Locate the cell with the specified text and output its (X, Y) center coordinate. 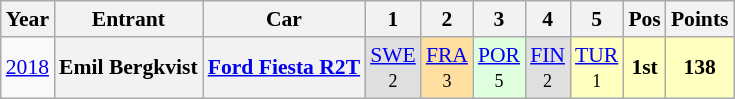
3 (499, 19)
Year (28, 19)
1st (644, 68)
Emil Bergkvist (128, 68)
4 (548, 19)
Entrant (128, 19)
Points (700, 19)
TUR1 (596, 68)
Ford Fiesta R2T (284, 68)
FRA3 (447, 68)
Pos (644, 19)
2018 (28, 68)
POR5 (499, 68)
138 (700, 68)
5 (596, 19)
FIN2 (548, 68)
1 (393, 19)
Car (284, 19)
SWE2 (393, 68)
2 (447, 19)
